Identify which cell holds the provided text, then report its (X, Y) central coordinate. 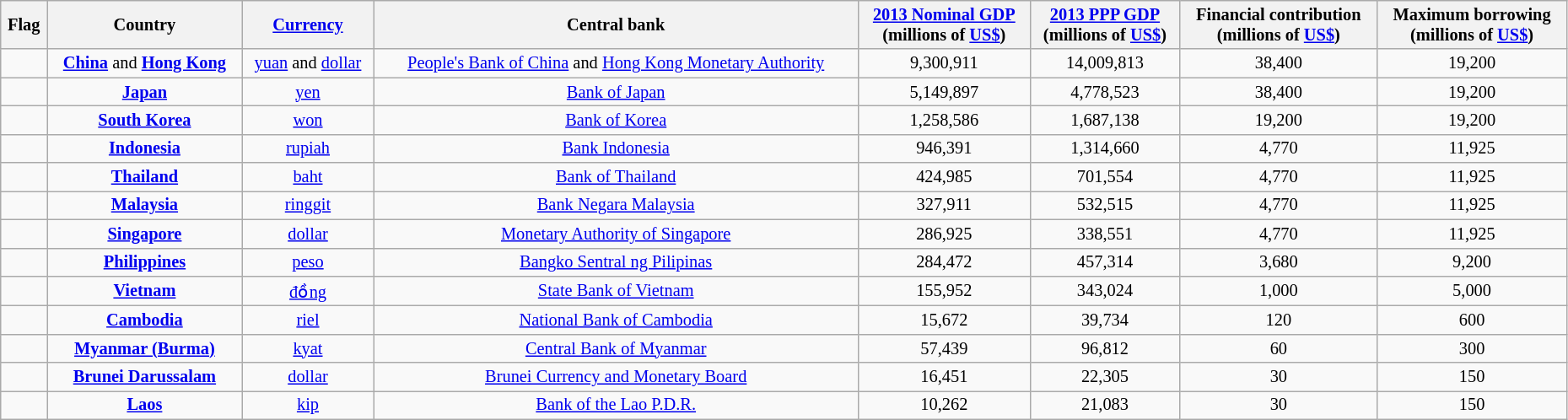
National Bank of Cambodia (616, 320)
Bank of the Lao P.D.R. (616, 405)
Myanmar (Burma) (145, 348)
57,439 (945, 348)
21,083 (1105, 405)
Thailand (145, 177)
457,314 (1105, 262)
284,472 (945, 262)
532,515 (1105, 205)
đồng (308, 290)
Bank Negara Malaysia (616, 205)
Maximum borrowing(millions of US$) (1473, 24)
Central Bank of Myanmar (616, 348)
Japan (145, 92)
300 (1473, 348)
60 (1279, 348)
rupiah (308, 148)
4,778,523 (1105, 92)
South Korea (145, 120)
yen (308, 92)
Bangko Sentral ng Pilipinas (616, 262)
3,680 (1279, 262)
Central bank (616, 24)
22,305 (1105, 377)
9,200 (1473, 262)
People's Bank of China and Hong Kong Monetary Authority (616, 63)
286,925 (945, 234)
5,000 (1473, 290)
338,551 (1105, 234)
Laos (145, 405)
701,554 (1105, 177)
Bank of Korea (616, 120)
Currency (308, 24)
Cambodia (145, 320)
Bank of Japan (616, 92)
9,300,911 (945, 63)
10,262 (945, 405)
baht (308, 177)
yuan and dollar (308, 63)
Country (145, 24)
Malaysia (145, 205)
1,687,138 (1105, 120)
Financial contribution(millions of US$) (1279, 24)
1,258,586 (945, 120)
39,734 (1105, 320)
Indonesia (145, 148)
600 (1473, 320)
Bank Indonesia (616, 148)
Monetary Authority of Singapore (616, 234)
120 (1279, 320)
Vietnam (145, 290)
Brunei Currency and Monetary Board (616, 377)
946,391 (945, 148)
15,672 (945, 320)
14,009,813 (1105, 63)
16,451 (945, 377)
Bank of Thailand (616, 177)
kyat (308, 348)
State Bank of Vietnam (616, 290)
5,149,897 (945, 92)
1,000 (1279, 290)
China and Hong Kong (145, 63)
peso (308, 262)
96,812 (1105, 348)
2013 PPP GDP (millions of US$) (1105, 24)
1,314,660 (1105, 148)
ringgit (308, 205)
won (308, 120)
riel (308, 320)
Flag (24, 24)
327,911 (945, 205)
Philippines (145, 262)
Singapore (145, 234)
343,024 (1105, 290)
424,985 (945, 177)
kip (308, 405)
2013 Nominal GDP (millions of US$) (945, 24)
155,952 (945, 290)
Brunei Darussalam (145, 377)
